Detect which cell encompasses the target text, then output its [X, Y] center coordinate. 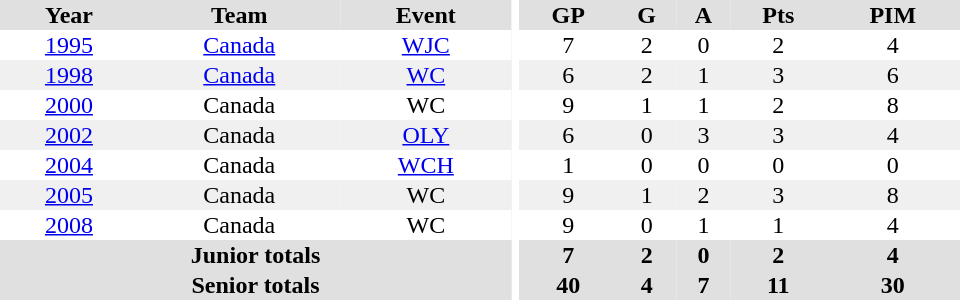
WJC [426, 45]
Team [240, 15]
2004 [69, 165]
2002 [69, 135]
1998 [69, 75]
Junior totals [256, 255]
Senior totals [256, 285]
11 [778, 285]
A [704, 15]
G [646, 15]
30 [893, 285]
1995 [69, 45]
Event [426, 15]
GP [568, 15]
2005 [69, 195]
WCH [426, 165]
PIM [893, 15]
40 [568, 285]
OLY [426, 135]
2000 [69, 105]
Pts [778, 15]
Year [69, 15]
2008 [69, 225]
